Locate the cell with the specified text and output its [x, y] center coordinate. 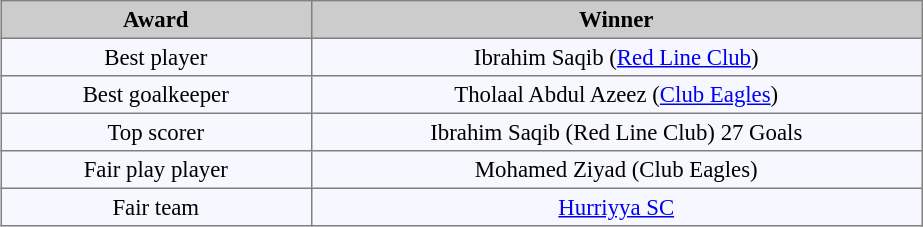
Winner [616, 20]
Tholaal Abdul Azeez (Club Eagles) [616, 95]
Fair play player [155, 170]
Mohamed Ziyad (Club Eagles) [616, 170]
Hurriyya SC [616, 207]
Best goalkeeper [155, 95]
Top scorer [155, 132]
Award [155, 20]
Fair team [155, 207]
Ibrahim Saqib (Red Line Club) [616, 57]
Best player [155, 57]
Ibrahim Saqib (Red Line Club) 27 Goals [616, 132]
